Identify which cell holds the provided text, then report its (X, Y) central coordinate. 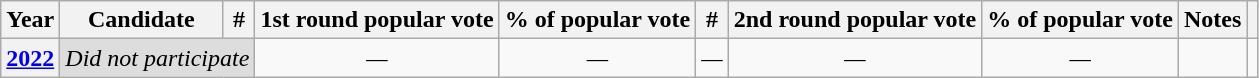
1st round popular vote (377, 20)
Notes (1212, 20)
2022 (30, 58)
2nd round popular vote (855, 20)
Did not participate (158, 58)
Candidate (142, 20)
Year (30, 20)
